Locate the cell with the specified text and output its [X, Y] center coordinate. 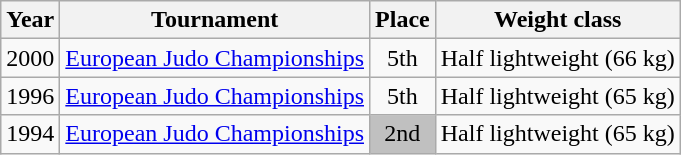
1996 [30, 96]
1994 [30, 134]
Half lightweight (66 kg) [558, 58]
2nd [403, 134]
Tournament [215, 20]
Place [403, 20]
Weight class [558, 20]
Year [30, 20]
2000 [30, 58]
